Output the (x, y) coordinate of the center of the cell containing the given text.  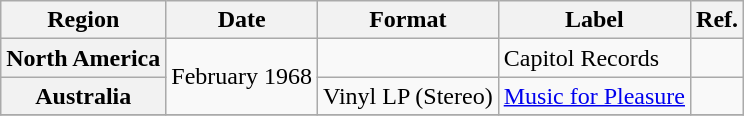
Label (594, 20)
Australia (84, 96)
Music for Pleasure (594, 96)
Capitol Records (594, 58)
North America (84, 58)
Ref. (718, 20)
Region (84, 20)
Vinyl LP (Stereo) (408, 96)
February 1968 (242, 77)
Date (242, 20)
Format (408, 20)
